Find where the given text appears and provide that cell's center as (X, Y) coordinate. 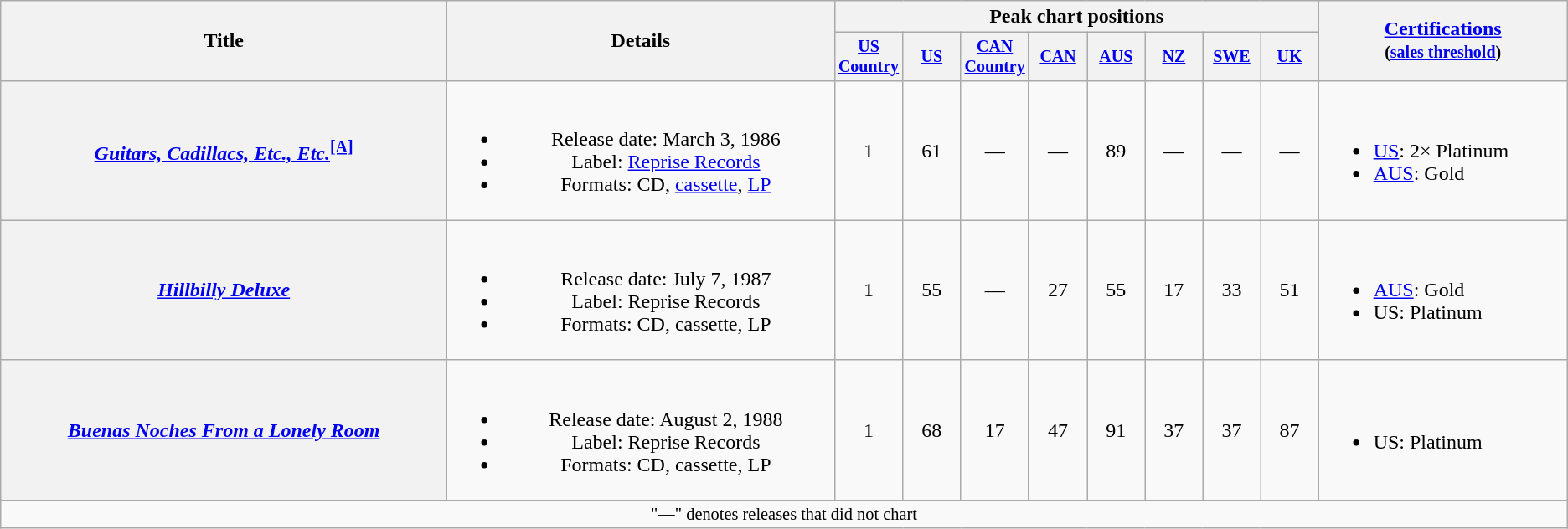
US: 2× PlatinumAUS: Gold (1442, 151)
AUS (1116, 57)
"—" denotes releases that did not chart (784, 514)
61 (931, 151)
Release date: July 7, 1987Label: Reprise RecordsFormats: CD, cassette, LP (642, 290)
SWE (1231, 57)
87 (1290, 430)
Release date: August 2, 1988Label: Reprise RecordsFormats: CD, cassette, LP (642, 430)
Peak chart positions (1076, 17)
Details (642, 41)
68 (931, 430)
47 (1057, 430)
Certifications(sales threshold) (1442, 41)
US: Platinum (1442, 430)
Buenas Noches From a Lonely Room (224, 430)
Hillbilly Deluxe (224, 290)
UK (1290, 57)
AUS: GoldUS: Platinum (1442, 290)
Title (224, 41)
NZ (1174, 57)
91 (1116, 430)
89 (1116, 151)
US Country (869, 57)
33 (1231, 290)
Guitars, Cadillacs, Etc., Etc.[A] (224, 151)
CAN (1057, 57)
51 (1290, 290)
Release date: March 3, 1986Label: Reprise RecordsFormats: CD, cassette, LP (642, 151)
27 (1057, 290)
US (931, 57)
CAN Country (995, 57)
